From the cell containing the given text, extract its center point as (X, Y) coordinate. 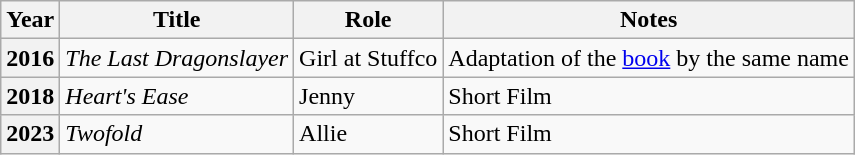
Heart's Ease (177, 96)
2018 (30, 96)
2023 (30, 134)
Year (30, 20)
2016 (30, 58)
Adaptation of the book by the same name (649, 58)
Role (368, 20)
Girl at Stuffco (368, 58)
Allie (368, 134)
Jenny (368, 96)
The Last Dragonslayer (177, 58)
Title (177, 20)
Twofold (177, 134)
Notes (649, 20)
